Find where the given text appears and provide that cell's center as (x, y) coordinate. 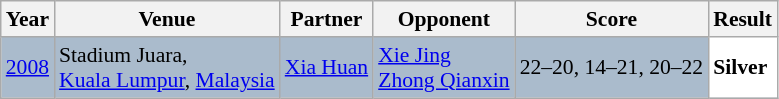
Silver (742, 68)
2008 (28, 68)
22–20, 14–21, 20–22 (612, 68)
Venue (167, 19)
Result (742, 19)
Score (612, 19)
Year (28, 19)
Partner (326, 19)
Xia Huan (326, 68)
Opponent (444, 19)
Xie Jing Zhong Qianxin (444, 68)
Stadium Juara,Kuala Lumpur, Malaysia (167, 68)
